Scan for the cell matching the given text and deliver its (X, Y) coordinate at center. 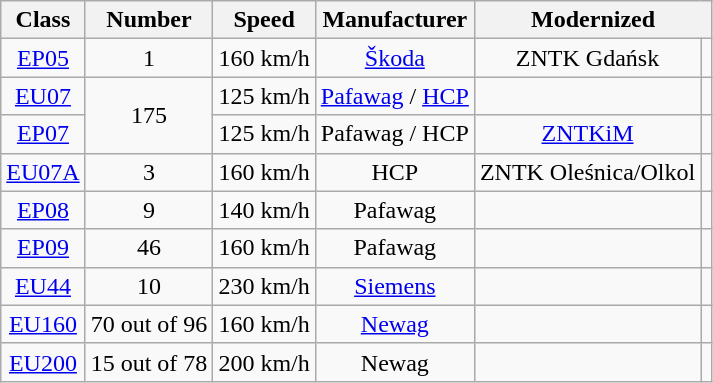
Class (43, 20)
Siemens (394, 286)
140 km/h (264, 210)
9 (149, 210)
EP08 (43, 210)
46 (149, 248)
EU200 (43, 362)
EP05 (43, 58)
EU07 (43, 96)
Modernized (592, 20)
10 (149, 286)
Manufacturer (394, 20)
Number (149, 20)
EP09 (43, 248)
15 out of 78 (149, 362)
EU160 (43, 324)
EP07 (43, 134)
Škoda (394, 58)
ZNTK Gdańsk (587, 58)
ZNTKiM (587, 134)
1 (149, 58)
230 km/h (264, 286)
Speed (264, 20)
ZNTK Oleśnica/Olkol (587, 172)
EU44 (43, 286)
70 out of 96 (149, 324)
EU07A (43, 172)
200 km/h (264, 362)
3 (149, 172)
HCP (394, 172)
175 (149, 115)
